Extract the [x, y] coordinate from the center of the cell holding the provided text.  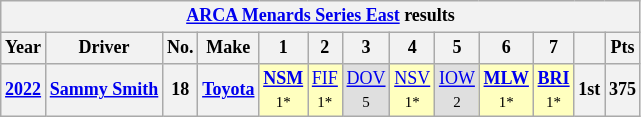
375 [623, 90]
Pts [623, 48]
NSV1* [412, 90]
DOV5 [366, 90]
MLW1* [506, 90]
1st [590, 90]
FIF1* [326, 90]
1 [284, 48]
No. [180, 48]
7 [554, 48]
Sammy Smith [104, 90]
IOW2 [458, 90]
NSM1* [284, 90]
Toyota [228, 90]
2 [326, 48]
Driver [104, 48]
Year [24, 48]
BRI1* [554, 90]
18 [180, 90]
5 [458, 48]
4 [412, 48]
3 [366, 48]
2022 [24, 90]
ARCA Menards Series East results [321, 16]
6 [506, 48]
Make [228, 48]
